Detect which cell encompasses the target text, then output its (x, y) center coordinate. 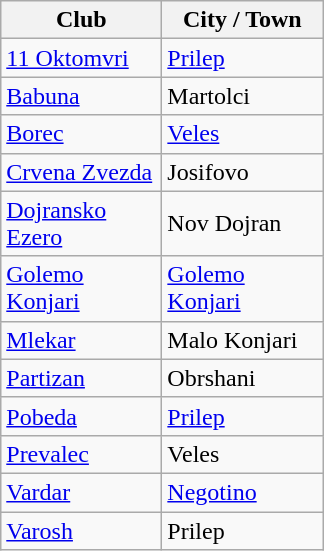
Club (82, 20)
Josifovo (242, 172)
Vardar (82, 492)
Nov Dojran (242, 224)
11 Oktomvri (82, 58)
Crvena Zvezda (82, 172)
Partizan (82, 378)
Varosh (82, 531)
Martolci (242, 96)
City / Town (242, 20)
Pobeda (82, 416)
Negotino (242, 492)
Malo Konjari (242, 340)
Obrshani (242, 378)
Borec (82, 134)
Dojransko Ezero (82, 224)
Mlekar (82, 340)
Prevalec (82, 454)
Babuna (82, 96)
